Identify which cell holds the provided text, then report its [X, Y] central coordinate. 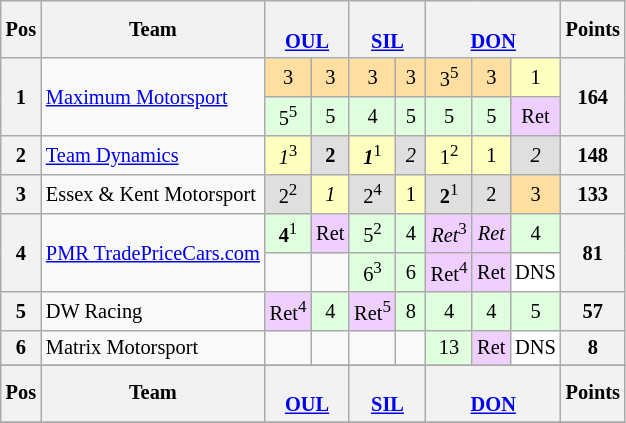
55 [288, 116]
35 [449, 78]
81 [593, 253]
Ret5 [372, 312]
PMR TradePriceCars.com [153, 253]
41 [288, 234]
52 [372, 234]
148 [593, 156]
63 [372, 272]
164 [593, 97]
11 [372, 156]
12 [449, 156]
21 [449, 194]
DW Racing [153, 312]
Essex & Kent Motorsport [153, 194]
Ret3 [449, 234]
Matrix Motorsport [153, 348]
22 [288, 194]
Team Dynamics [153, 156]
133 [593, 194]
Maximum Motorsport [153, 97]
57 [593, 312]
24 [372, 194]
